Detect which cell encompasses the target text, then output its [X, Y] center coordinate. 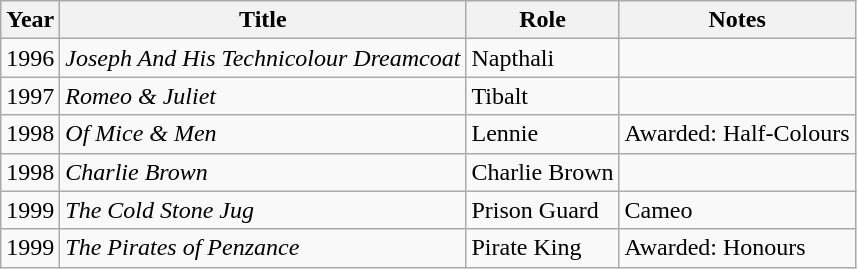
1996 [30, 58]
The Pirates of Penzance [263, 248]
Romeo & Juliet [263, 96]
Lennie [542, 134]
Awarded: Honours [737, 248]
The Cold Stone Jug [263, 210]
Joseph And His Technicolour Dreamcoat [263, 58]
Role [542, 20]
Of Mice & Men [263, 134]
Year [30, 20]
Pirate King [542, 248]
Awarded: Half-Colours [737, 134]
Tibalt [542, 96]
Notes [737, 20]
Prison Guard [542, 210]
Cameo [737, 210]
Napthali [542, 58]
Title [263, 20]
1997 [30, 96]
